For the text-containing cell, return its midpoint in (X, Y) coordinate format. 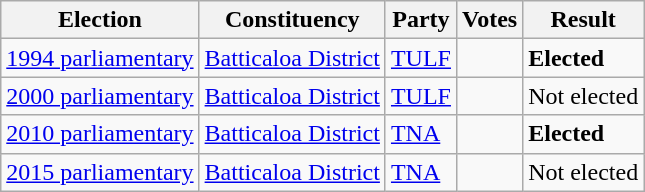
Result (584, 20)
Election (100, 20)
Party (420, 20)
Votes (489, 20)
2015 parliamentary (100, 172)
2010 parliamentary (100, 134)
2000 parliamentary (100, 96)
Constituency (292, 20)
1994 parliamentary (100, 58)
